Pinpoint the cell where the given text exists, returning its (x, y) midpoint coordinate. 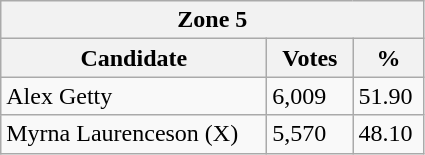
Votes (310, 58)
51.90 (388, 96)
Zone 5 (212, 20)
48.10 (388, 134)
Candidate (134, 58)
5,570 (310, 134)
6,009 (310, 96)
Myrna Laurenceson (X) (134, 134)
Alex Getty (134, 96)
% (388, 58)
